For the text-containing cell, return its midpoint in (X, Y) coordinate format. 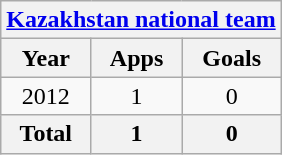
2012 (46, 96)
Apps (136, 58)
Year (46, 58)
Goals (232, 58)
Kazakhstan national team (141, 20)
Total (46, 134)
